For the text-containing cell, return its midpoint in [x, y] coordinate format. 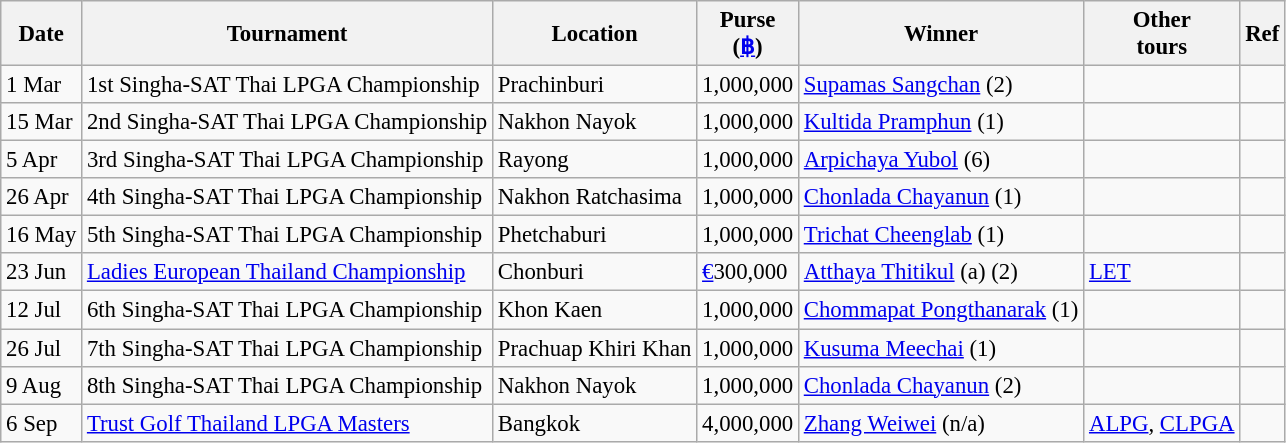
LET [1162, 273]
€300,000 [748, 273]
Bangkok [595, 423]
Chommapat Pongthanarak (1) [940, 310]
6th Singha-SAT Thai LPGA Championship [288, 310]
23 Jun [42, 273]
Chonlada Chayanun (1) [940, 197]
15 Mar [42, 122]
Purse(฿) [748, 34]
Phetchaburi [595, 235]
Arpichaya Yubol (6) [940, 160]
26 Apr [42, 197]
4,000,000 [748, 423]
7th Singha-SAT Thai LPGA Championship [288, 348]
5th Singha-SAT Thai LPGA Championship [288, 235]
1st Singha-SAT Thai LPGA Championship [288, 85]
Trust Golf Thailand LPGA Masters [288, 423]
Winner [940, 34]
Kusuma Meechai (1) [940, 348]
12 Jul [42, 310]
Ref [1262, 34]
Date [42, 34]
16 May [42, 235]
Chonlada Chayanun (2) [940, 385]
Location [595, 34]
2nd Singha-SAT Thai LPGA Championship [288, 122]
Khon Kaen [595, 310]
Atthaya Thitikul (a) (2) [940, 273]
Tournament [288, 34]
Ladies European Thailand Championship [288, 273]
Zhang Weiwei (n/a) [940, 423]
ALPG, CLPGA [1162, 423]
Supamas Sangchan (2) [940, 85]
8th Singha-SAT Thai LPGA Championship [288, 385]
Prachinburi [595, 85]
Rayong [595, 160]
Othertours [1162, 34]
Nakhon Ratchasima [595, 197]
26 Jul [42, 348]
5 Apr [42, 160]
4th Singha-SAT Thai LPGA Championship [288, 197]
Prachuap Khiri Khan [595, 348]
9 Aug [42, 385]
6 Sep [42, 423]
Kultida Pramphun (1) [940, 122]
Trichat Cheenglab (1) [940, 235]
1 Mar [42, 85]
3rd Singha-SAT Thai LPGA Championship [288, 160]
Chonburi [595, 273]
